Find where the given text appears and provide that cell's center as [X, Y] coordinate. 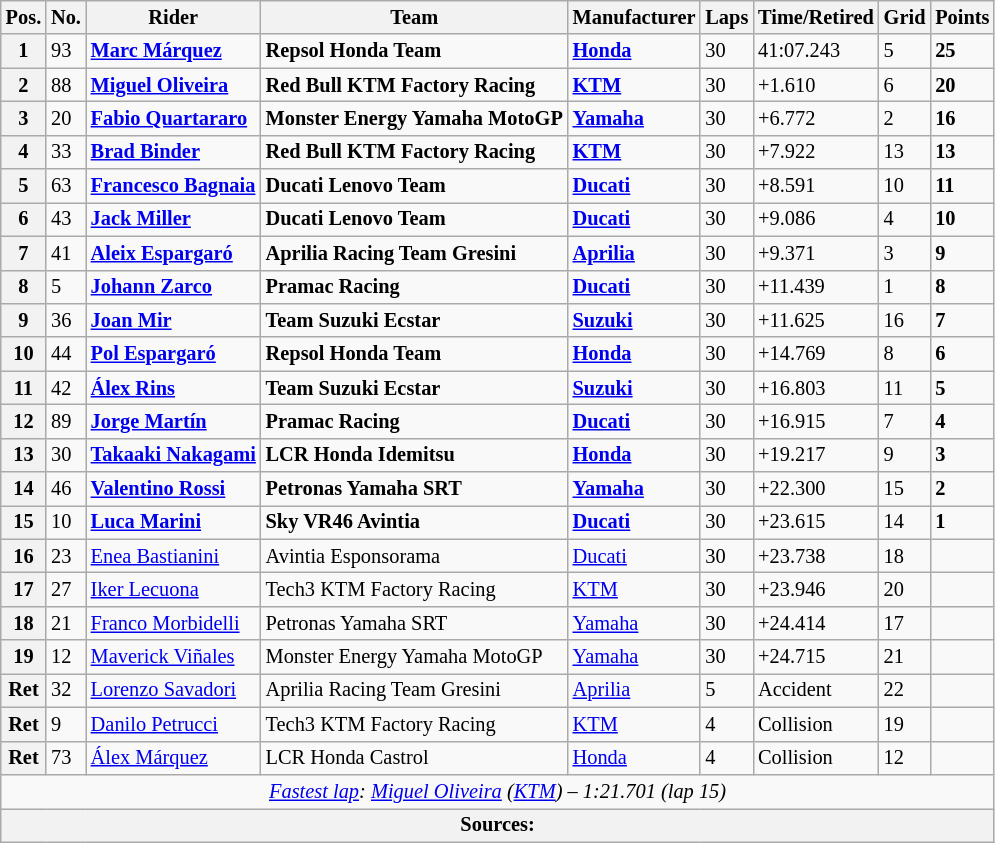
Pol Espargaró [174, 354]
Laps [726, 17]
+19.217 [816, 455]
+23.946 [816, 589]
+16.915 [816, 421]
41:07.243 [816, 51]
23 [66, 556]
46 [66, 489]
+24.715 [816, 657]
+22.300 [816, 489]
Lorenzo Savadori [174, 690]
27 [66, 589]
+9.086 [816, 219]
Álex Márquez [174, 758]
Johann Zarco [174, 287]
63 [66, 186]
Franco Morbidelli [174, 623]
Iker Lecuona [174, 589]
Avintia Esponsorama [414, 556]
+9.371 [816, 253]
Sky VR46 Avintia [414, 522]
Miguel Oliveira [174, 85]
73 [66, 758]
+11.625 [816, 320]
No. [66, 17]
43 [66, 219]
88 [66, 85]
Fabio Quartararo [174, 118]
+23.738 [816, 556]
Grid [905, 17]
22 [905, 690]
32 [66, 690]
Danilo Petrucci [174, 724]
+16.803 [816, 388]
Accident [816, 690]
Álex Rins [174, 388]
+6.772 [816, 118]
93 [66, 51]
25 [962, 51]
Jorge Martín [174, 421]
Rider [174, 17]
+14.769 [816, 354]
Pos. [24, 17]
Marc Márquez [174, 51]
Valentino Rossi [174, 489]
+24.414 [816, 623]
LCR Honda Idemitsu [414, 455]
Joan Mir [174, 320]
Takaaki Nakagami [174, 455]
Aleix Espargaró [174, 253]
Points [962, 17]
Sources: [498, 825]
Jack Miller [174, 219]
33 [66, 152]
Time/Retired [816, 17]
42 [66, 388]
+1.610 [816, 85]
+11.439 [816, 287]
36 [66, 320]
Brad Binder [174, 152]
Fastest lap: Miguel Oliveira (KTM) – 1:21.701 (lap 15) [498, 791]
Team [414, 17]
+8.591 [816, 186]
41 [66, 253]
Maverick Viñales [174, 657]
+7.922 [816, 152]
+23.615 [816, 522]
Luca Marini [174, 522]
89 [66, 421]
Enea Bastianini [174, 556]
Francesco Bagnaia [174, 186]
44 [66, 354]
LCR Honda Castrol [414, 758]
Manufacturer [634, 17]
